Scan for the cell matching the given text and deliver its [X, Y] coordinate at center. 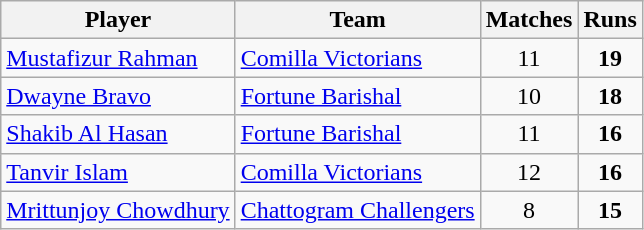
Dwayne Bravo [118, 96]
15 [610, 210]
Chattogram Challengers [358, 210]
18 [610, 96]
19 [610, 58]
Mustafizur Rahman [118, 58]
Shakib Al Hasan [118, 134]
Player [118, 20]
10 [529, 96]
8 [529, 210]
Tanvir Islam [118, 172]
12 [529, 172]
Mrittunjoy Chowdhury [118, 210]
Matches [529, 20]
Team [358, 20]
Runs [610, 20]
